Pinpoint the cell where the given text exists, returning its (X, Y) midpoint coordinate. 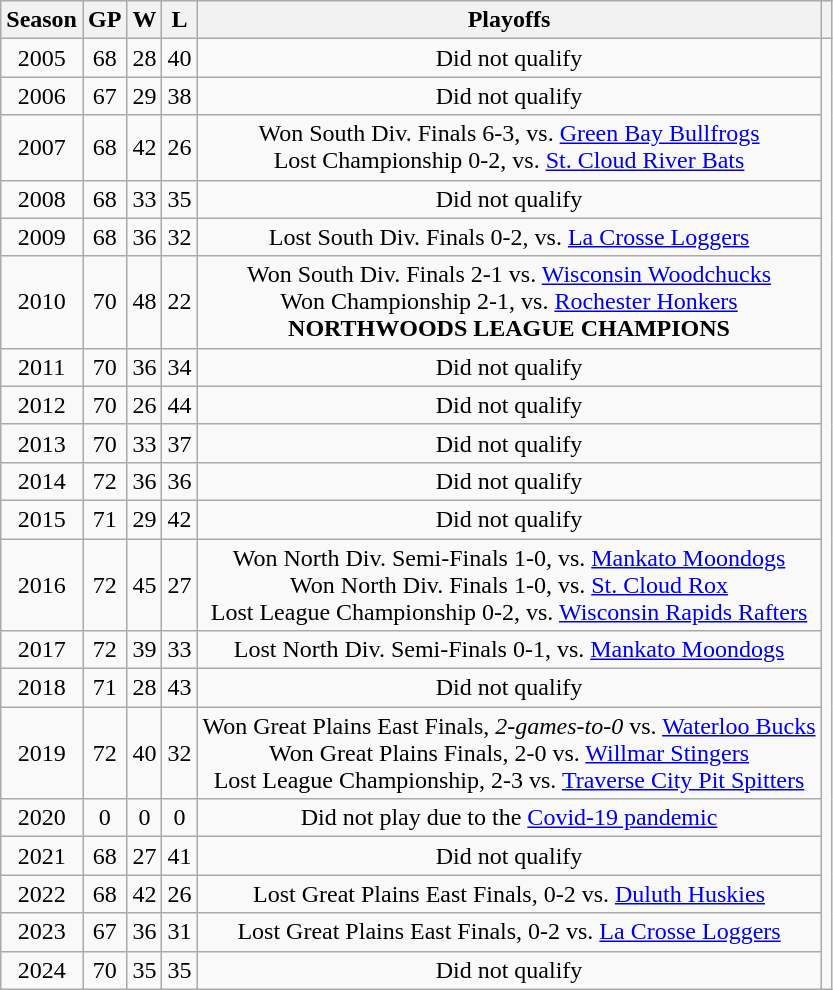
Lost Great Plains East Finals, 0-2 vs. La Crosse Loggers (509, 932)
2009 (42, 237)
22 (180, 302)
2011 (42, 367)
41 (180, 856)
2022 (42, 894)
2005 (42, 58)
Lost Great Plains East Finals, 0-2 vs. Duluth Huskies (509, 894)
48 (144, 302)
2023 (42, 932)
2020 (42, 818)
Won South Div. Finals 2-1 vs. Wisconsin Woodchucks Won Championship 2-1, vs. Rochester Honkers NORTHWOODS LEAGUE CHAMPIONS (509, 302)
39 (144, 650)
34 (180, 367)
45 (144, 584)
44 (180, 405)
2013 (42, 443)
L (180, 20)
Season (42, 20)
W (144, 20)
2007 (42, 148)
2021 (42, 856)
2008 (42, 199)
2014 (42, 481)
2024 (42, 970)
2015 (42, 519)
2019 (42, 753)
31 (180, 932)
2010 (42, 302)
2016 (42, 584)
Won South Div. Finals 6-3, vs. Green Bay BullfrogsLost Championship 0-2, vs. St. Cloud River Bats (509, 148)
43 (180, 688)
37 (180, 443)
2017 (42, 650)
GP (104, 20)
2018 (42, 688)
Lost South Div. Finals 0-2, vs. La Crosse Loggers (509, 237)
2006 (42, 96)
38 (180, 96)
Playoffs (509, 20)
Did not play due to the Covid-19 pandemic (509, 818)
Lost North Div. Semi-Finals 0-1, vs. Mankato Moondogs (509, 650)
2012 (42, 405)
